Provide the [x, y] coordinate of the cell's center where the given text is located.  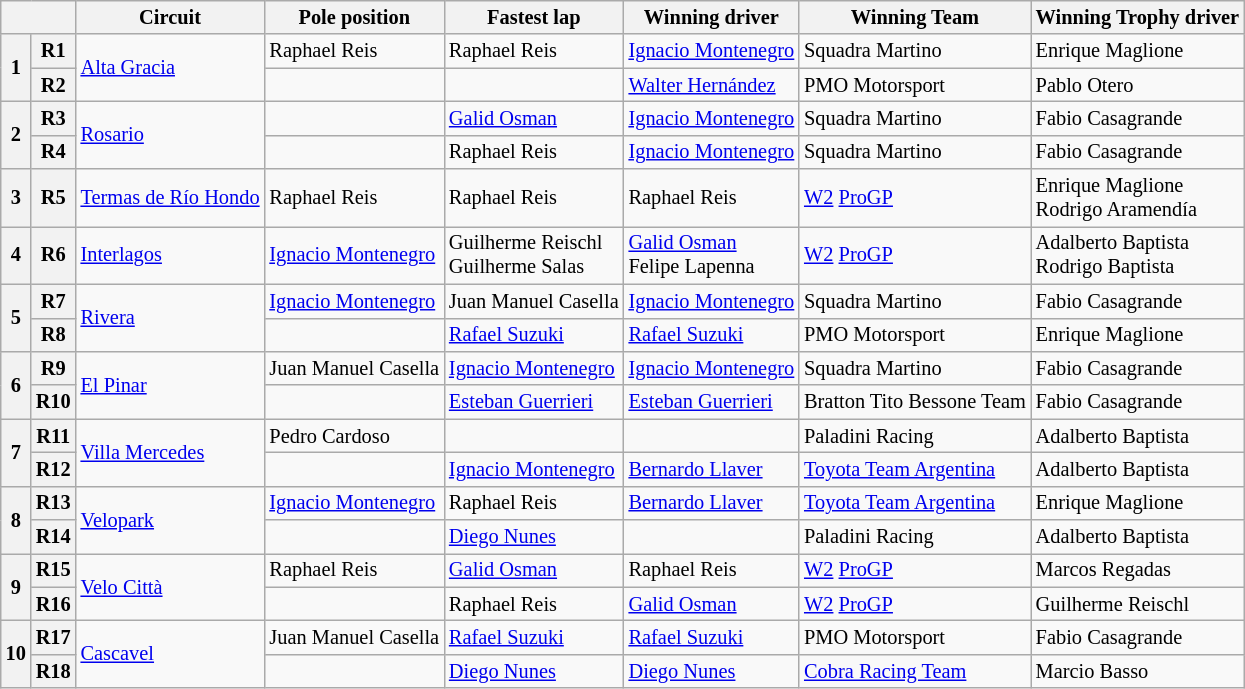
R15 [54, 570]
R13 [54, 503]
R14 [54, 537]
R18 [54, 671]
Guilherme Reischl [1138, 604]
R17 [54, 637]
Winning Trophy driver [1138, 17]
Guilherme Reischl Guilherme Salas [534, 255]
R3 [54, 118]
Cobra Racing Team [915, 671]
Enrique Maglione Rodrigo Aramendía [1138, 198]
R2 [54, 85]
Pole position [354, 17]
Marcos Regadas [1138, 570]
Bratton Tito Bessone Team [915, 402]
Velo Città [170, 586]
2 [16, 134]
3 [16, 198]
Cascavel [170, 654]
Walter Hernández [712, 85]
R11 [54, 436]
1 [16, 68]
5 [16, 318]
Pablo Otero [1138, 85]
R5 [54, 198]
Adalberto Baptista Rodrigo Baptista [1138, 255]
Alta Gracia [170, 68]
Termas de Río Hondo [170, 198]
6 [16, 384]
10 [16, 654]
Interlagos [170, 255]
El Pinar [170, 384]
Pedro Cardoso [354, 436]
4 [16, 255]
8 [16, 520]
Fastest lap [534, 17]
Winning Team [915, 17]
R6 [54, 255]
Marcio Basso [1138, 671]
Circuit [170, 17]
R10 [54, 402]
9 [16, 586]
7 [16, 452]
Rosario [170, 134]
Velopark [170, 520]
R12 [54, 469]
R7 [54, 301]
Rivera [170, 318]
Winning driver [712, 17]
Galid Osman Felipe Lapenna [712, 255]
R4 [54, 152]
R8 [54, 335]
R1 [54, 51]
R9 [54, 368]
R16 [54, 604]
Villa Mercedes [170, 452]
